Determine the (X, Y) coordinate at the center of the cell enclosing the given text.  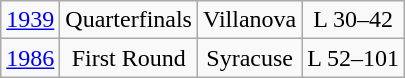
Quarterfinals (129, 20)
1939 (30, 20)
Villanova (249, 20)
L 30–42 (354, 20)
L 52–101 (354, 58)
Syracuse (249, 58)
1986 (30, 58)
First Round (129, 58)
